For the text-containing cell, return its midpoint in (X, Y) coordinate format. 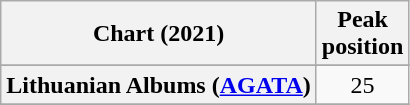
Chart (2021) (159, 34)
25 (362, 85)
Lithuanian Albums (AGATA) (159, 85)
Peakposition (362, 34)
